Identify which cell holds the provided text, then report its (X, Y) central coordinate. 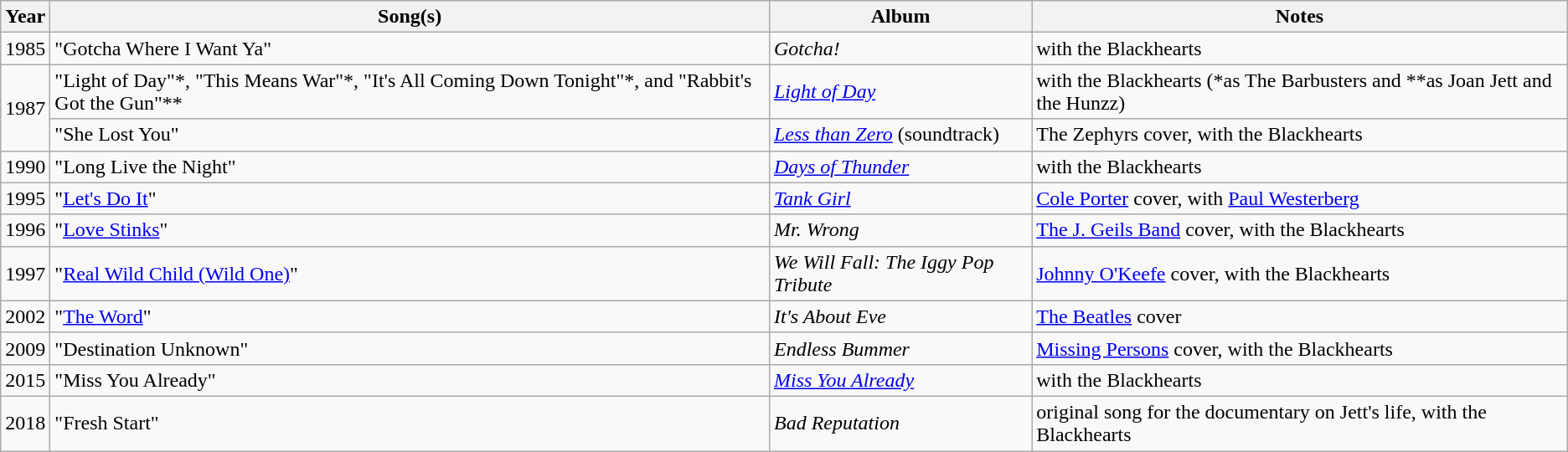
1996 (25, 230)
1985 (25, 49)
Mr. Wrong (900, 230)
"Light of Day"*, "This Means War"*, "It's All Coming Down Tonight"*, and "Rabbit's Got the Gun"** (410, 92)
The J. Geils Band cover, with the Blackhearts (1300, 230)
2015 (25, 380)
"Real Wild Child (Wild One)" (410, 273)
"She Lost You" (410, 135)
original song for the documentary on Jett's life, with the Blackhearts (1300, 424)
Less than Zero (soundtrack) (900, 135)
Song(s) (410, 17)
1997 (25, 273)
Notes (1300, 17)
2009 (25, 348)
Days of Thunder (900, 167)
It's About Eve (900, 316)
Endless Bummer (900, 348)
The Zephyrs cover, with the Blackhearts (1300, 135)
"Miss You Already" (410, 380)
"Destination Unknown" (410, 348)
Year (25, 17)
"Gotcha Where I Want Ya" (410, 49)
Johnny O'Keefe cover, with the Blackhearts (1300, 273)
"Long Live the Night" (410, 167)
with the Blackhearts (*as The Barbusters and **as Joan Jett and the Hunzz) (1300, 92)
Album (900, 17)
Cole Porter cover, with Paul Westerberg (1300, 198)
Light of Day (900, 92)
Bad Reputation (900, 424)
Gotcha! (900, 49)
Missing Persons cover, with the Blackhearts (1300, 348)
1995 (25, 198)
2018 (25, 424)
2002 (25, 316)
The Beatles cover (1300, 316)
1990 (25, 167)
"Let's Do It" (410, 198)
"Love Stinks" (410, 230)
We Will Fall: The Iggy Pop Tribute (900, 273)
1987 (25, 107)
"Fresh Start" (410, 424)
"The Word" (410, 316)
Tank Girl (900, 198)
Miss You Already (900, 380)
